Extract the (x, y) coordinate from the center of the cell holding the provided text.  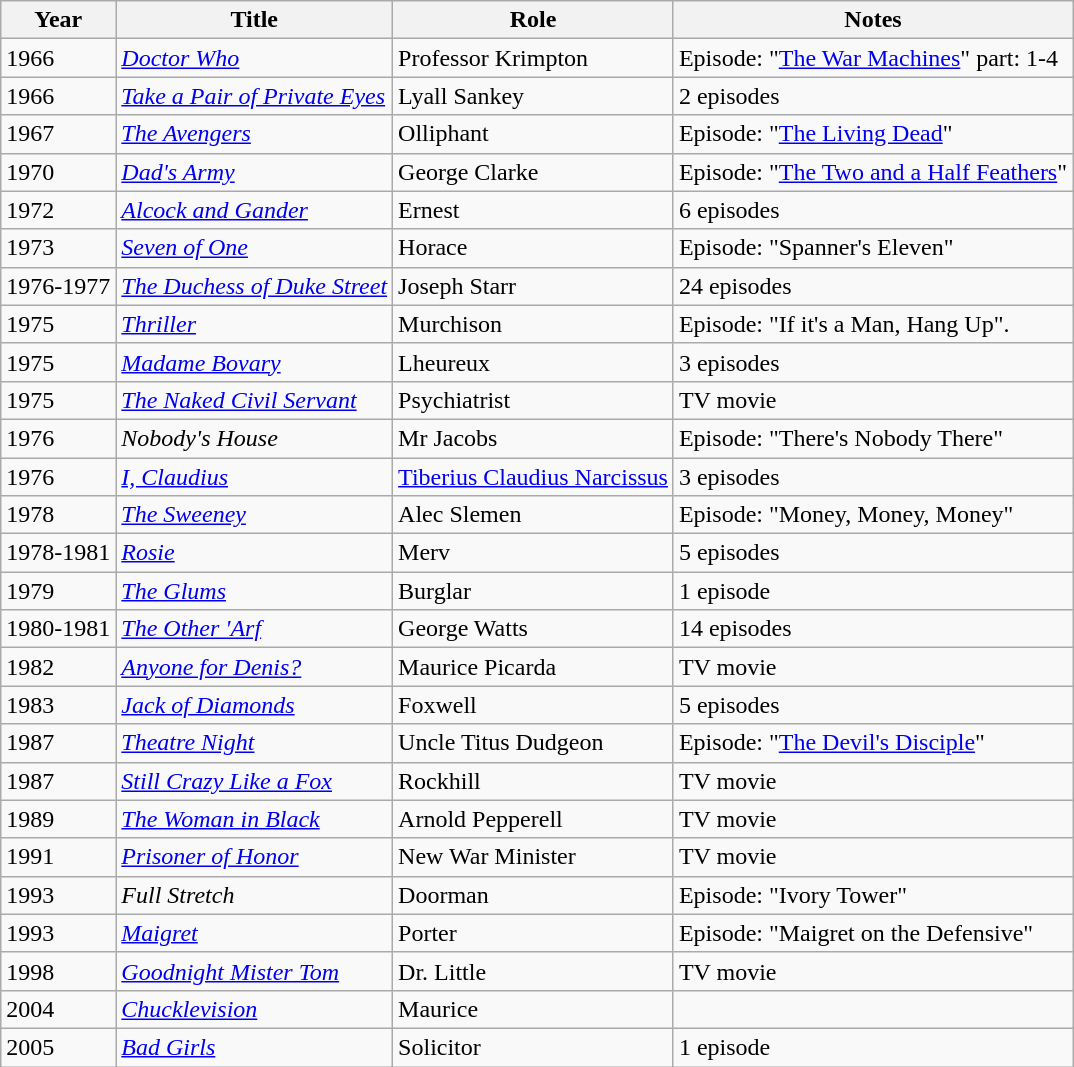
Seven of One (254, 248)
New War Minister (534, 857)
Madame Bovary (254, 362)
Uncle Titus Dudgeon (534, 743)
Episode: "The Living Dead" (872, 134)
Doorman (534, 895)
Episode: "Maigret on the Defensive" (872, 933)
Title (254, 20)
Solicitor (534, 1047)
Episode: "The War Machines" part: 1-4 (872, 58)
1980-1981 (58, 629)
1982 (58, 667)
Year (58, 20)
1979 (58, 591)
Merv (534, 553)
Theatre Night (254, 743)
Lheureux (534, 362)
George Watts (534, 629)
I, Claudius (254, 477)
Maurice (534, 1009)
Role (534, 20)
Still Crazy Like a Fox (254, 781)
24 episodes (872, 286)
Lyall Sankey (534, 96)
Take a Pair of Private Eyes (254, 96)
14 episodes (872, 629)
The Other 'Arf (254, 629)
Nobody's House (254, 438)
The Duchess of Duke Street (254, 286)
1998 (58, 971)
George Clarke (534, 172)
1978-1981 (58, 553)
Episode: "The Devil's Disciple" (872, 743)
Joseph Starr (534, 286)
Maigret (254, 933)
Doctor Who (254, 58)
Rosie (254, 553)
1967 (58, 134)
Bad Girls (254, 1047)
Anyone for Denis? (254, 667)
Chucklevision (254, 1009)
Jack of Diamonds (254, 705)
Episode: "If it's a Man, Hang Up". (872, 324)
Notes (872, 20)
Professor Krimpton (534, 58)
Arnold Pepperell (534, 819)
Episode: "The Two and a Half Feathers" (872, 172)
Goodnight Mister Tom (254, 971)
2004 (58, 1009)
Dad's Army (254, 172)
Psychiatrist (534, 400)
Mr Jacobs (534, 438)
Episode: "Money, Money, Money" (872, 515)
Episode: "Ivory Tower" (872, 895)
Full Stretch (254, 895)
Episode: "There's Nobody There" (872, 438)
The Avengers (254, 134)
Foxwell (534, 705)
Alec Slemen (534, 515)
Porter (534, 933)
6 episodes (872, 210)
1978 (58, 515)
2005 (58, 1047)
Olliphant (534, 134)
1991 (58, 857)
Prisoner of Honor (254, 857)
Burglar (534, 591)
1976-1977 (58, 286)
Episode: "Spanner's Eleven" (872, 248)
The Glums (254, 591)
1983 (58, 705)
Murchison (534, 324)
Maurice Picarda (534, 667)
Dr. Little (534, 971)
2 episodes (872, 96)
Alcock and Gander (254, 210)
Thriller (254, 324)
1989 (58, 819)
Rockhill (534, 781)
Tiberius Claudius Narcissus (534, 477)
Ernest (534, 210)
1973 (58, 248)
The Naked Civil Servant (254, 400)
Horace (534, 248)
The Sweeney (254, 515)
The Woman in Black (254, 819)
1970 (58, 172)
1972 (58, 210)
